Determine the [X, Y] coordinate at the center of the cell enclosing the given text.  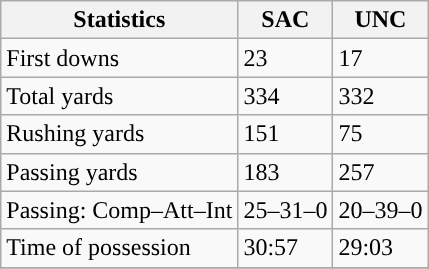
SAC [286, 20]
30:57 [286, 248]
17 [380, 58]
Total yards [120, 96]
334 [286, 96]
20–39–0 [380, 210]
332 [380, 96]
Statistics [120, 20]
Passing: Comp–Att–Int [120, 210]
UNC [380, 20]
23 [286, 58]
29:03 [380, 248]
75 [380, 134]
Time of possession [120, 248]
257 [380, 172]
151 [286, 134]
183 [286, 172]
25–31–0 [286, 210]
Passing yards [120, 172]
First downs [120, 58]
Rushing yards [120, 134]
